Output the (X, Y) coordinate of the center of the cell containing the given text.  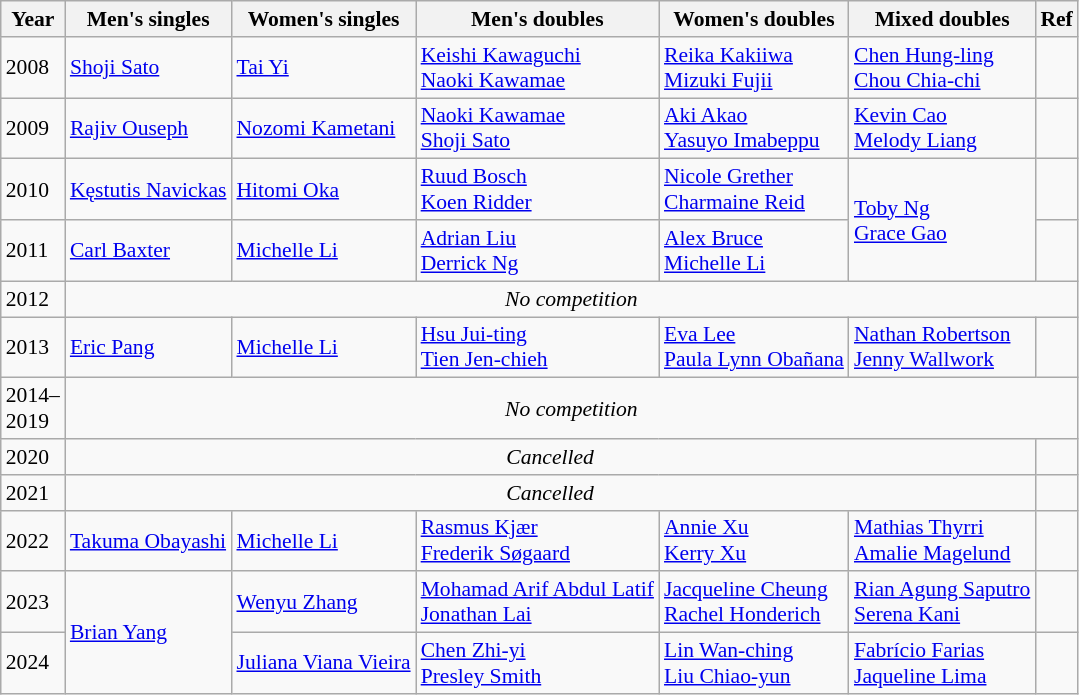
Wenyu Zhang (323, 602)
Aki Akao Yasuyo Imabeppu (754, 128)
Annie Xu Kerry Xu (754, 540)
Alex Bruce Michelle Li (754, 250)
Hsu Jui-ting Tien Jen-chieh (538, 348)
Men's doubles (538, 19)
Mathias Thyrri Amalie Magelund (942, 540)
Women's singles (323, 19)
Shoji Sato (148, 68)
Adrian Liu Derrick Ng (538, 250)
Eva Lee Paula Lynn Obañana (754, 348)
Mohamad Arif Abdul Latif Jonathan Lai (538, 602)
Men's singles (148, 19)
2020 (33, 457)
Rian Agung Saputro Serena Kani (942, 602)
Kęstutis Navickas (148, 190)
2012 (33, 299)
2022 (33, 540)
2009 (33, 128)
2008 (33, 68)
Juliana Viana Vieira (323, 664)
Chen Zhi-yi Presley Smith (538, 664)
2010 (33, 190)
2021 (33, 493)
Nicole Grether Charmaine Reid (754, 190)
2023 (33, 602)
2013 (33, 348)
Hitomi Oka (323, 190)
Jacqueline Cheung Rachel Honderich (754, 602)
Nathan Robertson Jenny Wallwork (942, 348)
Eric Pang (148, 348)
Fabrício Farias Jaqueline Lima (942, 664)
2024 (33, 664)
Rasmus Kjær Frederik Søgaard (538, 540)
Kevin Cao Melody Liang (942, 128)
Tai Yi (323, 68)
Toby Ng Grace Gao (942, 220)
Takuma Obayashi (148, 540)
Reika Kakiiwa Mizuki Fujii (754, 68)
Women's doubles (754, 19)
Mixed doubles (942, 19)
Lin Wan-ching Liu Chiao-yun (754, 664)
2014–2019 (33, 408)
Year (33, 19)
Naoki Kawamae Shoji Sato (538, 128)
Brian Yang (148, 633)
Ref (1056, 19)
Chen Hung-ling Chou Chia-chi (942, 68)
2011 (33, 250)
Nozomi Kametani (323, 128)
Ruud Bosch Koen Ridder (538, 190)
Carl Baxter (148, 250)
Keishi Kawaguchi Naoki Kawamae (538, 68)
Rajiv Ouseph (148, 128)
